Determine the [X, Y] coordinate at the center of the cell enclosing the given text.  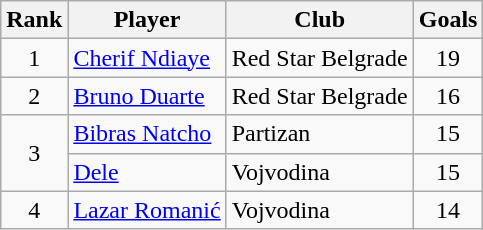
Bruno Duarte [147, 96]
Goals [448, 20]
14 [448, 210]
Cherif Ndiaye [147, 58]
Club [320, 20]
Dele [147, 172]
Rank [34, 20]
4 [34, 210]
Partizan [320, 134]
Player [147, 20]
16 [448, 96]
Bibras Natcho [147, 134]
1 [34, 58]
2 [34, 96]
3 [34, 153]
19 [448, 58]
Lazar Romanić [147, 210]
